Determine the (X, Y) coordinate at the center of the cell enclosing the given text.  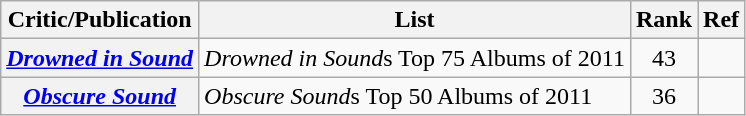
43 (664, 58)
Obscure Sound (100, 96)
36 (664, 96)
Ref (722, 20)
Critic/Publication (100, 20)
Drowned in Sounds Top 75 Albums of 2011 (415, 58)
Rank (664, 20)
Obscure Sounds Top 50 Albums of 2011 (415, 96)
List (415, 20)
Drowned in Sound (100, 58)
